For the text-containing cell, return its midpoint in [x, y] coordinate format. 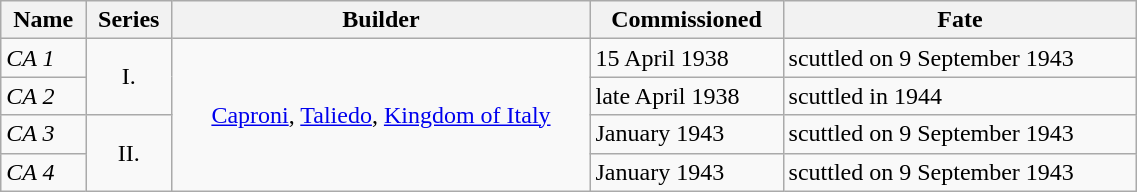
CA 1 [44, 58]
15 April 1938 [686, 58]
Builder [381, 20]
Fate [960, 20]
Commissioned [686, 20]
CA 4 [44, 172]
Series [129, 20]
Name [44, 20]
CA 3 [44, 134]
CA 2 [44, 96]
Caproni, Taliedo, Kingdom of Italy [381, 115]
scuttled in 1944 [960, 96]
I. [129, 77]
late April 1938 [686, 96]
II. [129, 153]
